Return (X, Y) of the center of cell containing provided text 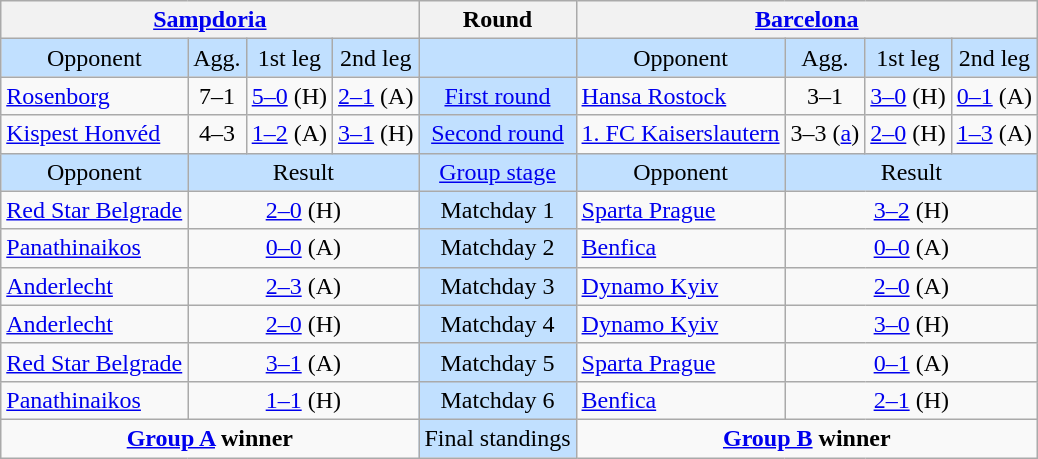
Matchday 3 (498, 286)
2–1 (H) (911, 400)
Matchday 6 (498, 400)
3–1 (H) (376, 134)
3–1 (825, 96)
Round (498, 20)
Sampdoria (210, 20)
1–3 (A) (994, 134)
Matchday 4 (498, 324)
Rosenborg (94, 96)
5–0 (H) (289, 96)
Matchday 5 (498, 362)
Matchday 2 (498, 248)
4–3 (217, 134)
Group B winner (807, 438)
Second round (498, 134)
Hansa Rostock (680, 96)
First round (498, 96)
2–3 (A) (304, 286)
7–1 (217, 96)
Final standings (498, 438)
2–1 (A) (376, 96)
Group stage (498, 172)
3–1 (A) (304, 362)
2–0 (A) (911, 286)
3–2 (H) (911, 210)
3–3 (a) (825, 134)
Barcelona (807, 20)
Matchday 1 (498, 210)
Kispest Honvéd (94, 134)
1. FC Kaiserslautern (680, 134)
Group A winner (210, 438)
1–2 (A) (289, 134)
1–1 (H) (304, 400)
